From the cell containing the given text, extract its center point as (X, Y) coordinate. 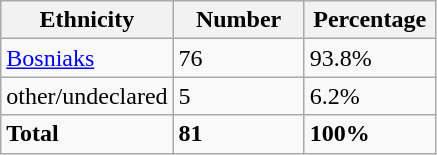
other/undeclared (87, 96)
6.2% (370, 96)
81 (238, 134)
5 (238, 96)
76 (238, 58)
100% (370, 134)
93.8% (370, 58)
Bosniaks (87, 58)
Total (87, 134)
Percentage (370, 20)
Ethnicity (87, 20)
Number (238, 20)
